Capture the cell that displays the provided text and extract its [X, Y] central coordinate. 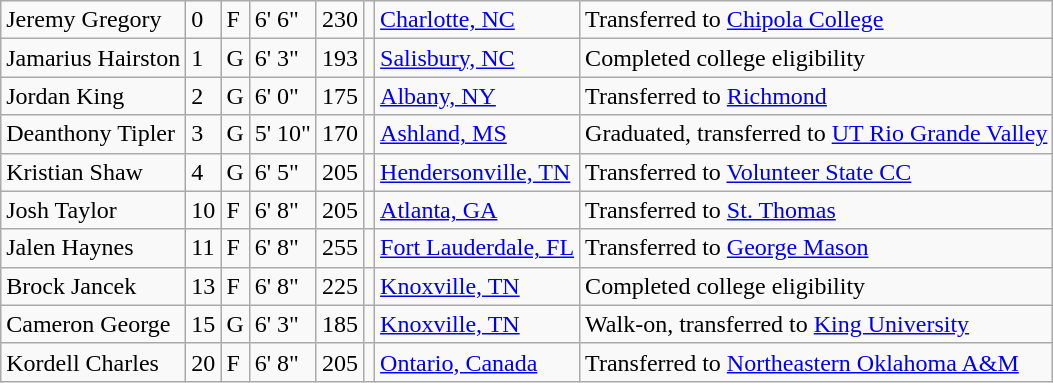
6' 6" [282, 20]
Hendersonville, TN [478, 172]
Transferred to Chipola College [816, 20]
4 [204, 172]
5' 10" [282, 134]
1 [204, 58]
Deanthony Tipler [94, 134]
Transferred to George Mason [816, 248]
Walk-on, transferred to King University [816, 324]
Jalen Haynes [94, 248]
13 [204, 286]
Transferred to Volunteer State CC [816, 172]
Kristian Shaw [94, 172]
Transferred to St. Thomas [816, 210]
Albany, NY [478, 96]
0 [204, 20]
20 [204, 362]
2 [204, 96]
255 [340, 248]
6' 5" [282, 172]
6' 0" [282, 96]
Kordell Charles [94, 362]
15 [204, 324]
Ontario, Canada [478, 362]
Transferred to Northeastern Oklahoma A&M [816, 362]
Jamarius Hairston [94, 58]
Transferred to Richmond [816, 96]
Ashland, MS [478, 134]
Josh Taylor [94, 210]
225 [340, 286]
175 [340, 96]
Graduated, transferred to UT Rio Grande Valley [816, 134]
Jeremy Gregory [94, 20]
Cameron George [94, 324]
170 [340, 134]
230 [340, 20]
10 [204, 210]
185 [340, 324]
Charlotte, NC [478, 20]
3 [204, 134]
11 [204, 248]
Salisbury, NC [478, 58]
Atlanta, GA [478, 210]
193 [340, 58]
Fort Lauderdale, FL [478, 248]
Brock Jancek [94, 286]
Jordan King [94, 96]
